Extract the [x, y] coordinate from the center of the cell holding the provided text.  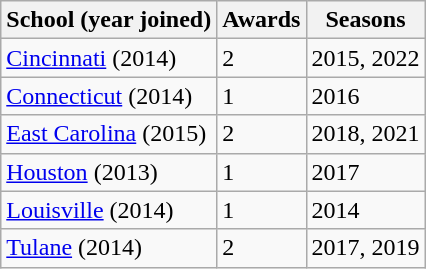
Awards [262, 20]
Houston (2013) [109, 172]
2017 [366, 172]
Seasons [366, 20]
2014 [366, 210]
Connecticut (2014) [109, 96]
East Carolina (2015) [109, 134]
2015, 2022 [366, 58]
School (year joined) [109, 20]
2016 [366, 96]
Tulane (2014) [109, 248]
2018, 2021 [366, 134]
Cincinnati (2014) [109, 58]
Louisville (2014) [109, 210]
2017, 2019 [366, 248]
